Return (x, y) of the center of cell containing provided text 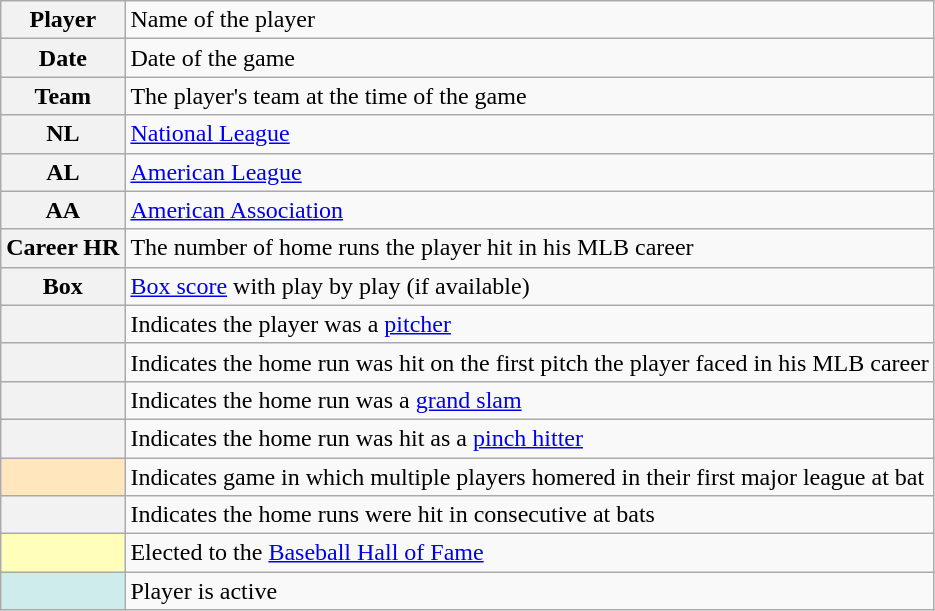
Elected to the Baseball Hall of Fame (530, 553)
American Association (530, 210)
American League (530, 172)
Indicates the home runs were hit in consecutive at bats (530, 515)
Date (63, 58)
Career HR (63, 248)
Team (63, 96)
Indicates game in which multiple players homered in their first major league at bat (530, 477)
Indicates the home run was hit on the first pitch the player faced in his MLB career (530, 362)
Indicates the home run was a grand slam (530, 400)
The number of home runs the player hit in his MLB career (530, 248)
The player's team at the time of the game (530, 96)
Date of the game (530, 58)
NL (63, 134)
Player (63, 20)
Name of the player (530, 20)
AA (63, 210)
Indicates the player was a pitcher (530, 324)
Box (63, 286)
Indicates the home run was hit as a pinch hitter (530, 438)
National League (530, 134)
AL (63, 172)
Player is active (530, 591)
Box score with play by play (if available) (530, 286)
